Capture the cell that displays the provided text and extract its [x, y] central coordinate. 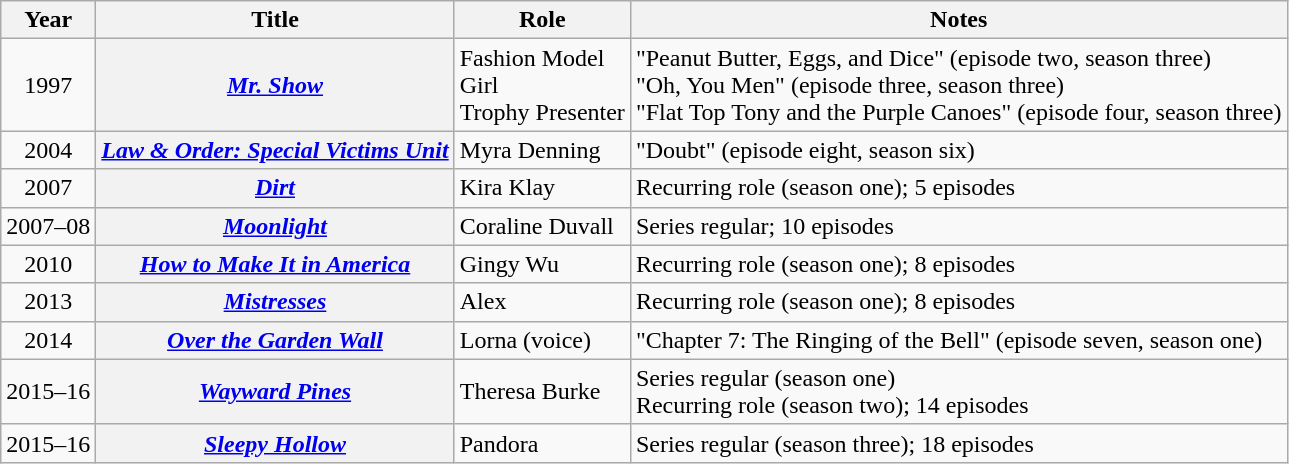
Notes [958, 20]
"Doubt" (episode eight, season six) [958, 150]
Role [542, 20]
Over the Garden Wall [275, 340]
Title [275, 20]
Series regular (season one)Recurring role (season two); 14 episodes [958, 392]
2010 [48, 264]
Myra Denning [542, 150]
Kira Klay [542, 188]
Recurring role (season one); 5 episodes [958, 188]
Alex [542, 302]
Mistresses [275, 302]
Fashion ModelGirlTrophy Presenter [542, 85]
1997 [48, 85]
Mr. Show [275, 85]
Moonlight [275, 226]
Dirt [275, 188]
"Chapter 7: The Ringing of the Bell" (episode seven, season one) [958, 340]
Theresa Burke [542, 392]
Lorna (voice) [542, 340]
Year [48, 20]
2007 [48, 188]
Series regular (season three); 18 episodes [958, 443]
Coraline Duvall [542, 226]
2013 [48, 302]
2004 [48, 150]
Law & Order: Special Victims Unit [275, 150]
Pandora [542, 443]
Gingy Wu [542, 264]
2014 [48, 340]
Sleepy Hollow [275, 443]
How to Make It in America [275, 264]
2007–08 [48, 226]
Series regular; 10 episodes [958, 226]
Wayward Pines [275, 392]
